Identify which cell holds the provided text, then report its [X, Y] central coordinate. 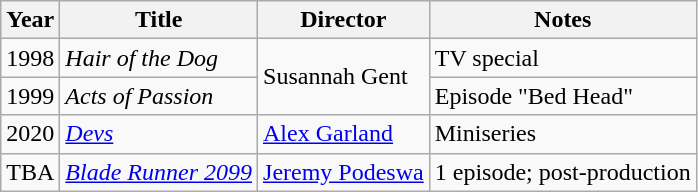
Year [30, 20]
Director [344, 20]
TV special [562, 58]
1 episode; post-production [562, 172]
TBA [30, 172]
Acts of Passion [159, 96]
1998 [30, 58]
Title [159, 20]
Jeremy Podeswa [344, 172]
Hair of the Dog [159, 58]
Alex Garland [344, 134]
Miniseries [562, 134]
2020 [30, 134]
1999 [30, 96]
Blade Runner 2099 [159, 172]
Notes [562, 20]
Devs [159, 134]
Susannah Gent [344, 77]
Episode "Bed Head" [562, 96]
